Return [X, Y] of the center of cell containing provided text 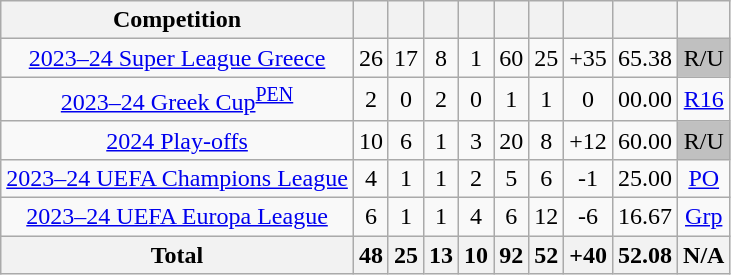
13 [440, 255]
12 [546, 217]
Grp [704, 217]
3 [476, 140]
60.00 [644, 140]
PO [704, 178]
2023–24 UEFA Champions League [178, 178]
N/A [704, 255]
5 [512, 178]
16.67 [644, 217]
+12 [588, 140]
65.38 [644, 58]
+40 [588, 255]
25.00 [644, 178]
60 [512, 58]
20 [512, 140]
+35 [588, 58]
-6 [588, 217]
Competition [178, 20]
52 [546, 255]
92 [512, 255]
2023–24 Super League Greece [178, 58]
2023–24 Greek CupPEN [178, 100]
48 [370, 255]
26 [370, 58]
-1 [588, 178]
00.00 [644, 100]
17 [406, 58]
R16 [704, 100]
2024 Play-offs [178, 140]
Total [178, 255]
2023–24 UEFA Europa League [178, 217]
52.08 [644, 255]
